Capture the cell that displays the provided text and extract its [X, Y] central coordinate. 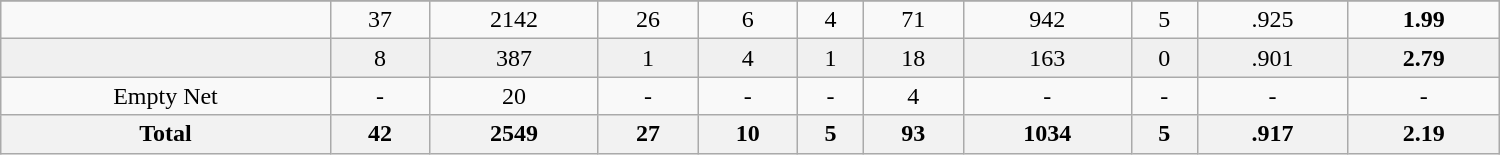
2.19 [1424, 134]
18 [913, 58]
37 [380, 20]
27 [648, 134]
Total [166, 134]
.917 [1272, 134]
26 [648, 20]
Empty Net [166, 96]
8 [380, 58]
1.99 [1424, 20]
163 [1047, 58]
10 [748, 134]
93 [913, 134]
42 [380, 134]
942 [1047, 20]
2.79 [1424, 58]
.901 [1272, 58]
0 [1164, 58]
20 [514, 96]
1034 [1047, 134]
71 [913, 20]
387 [514, 58]
2142 [514, 20]
.925 [1272, 20]
6 [748, 20]
2549 [514, 134]
